Return the (x, y) coordinate for the center point of the cell that contains the specified text.  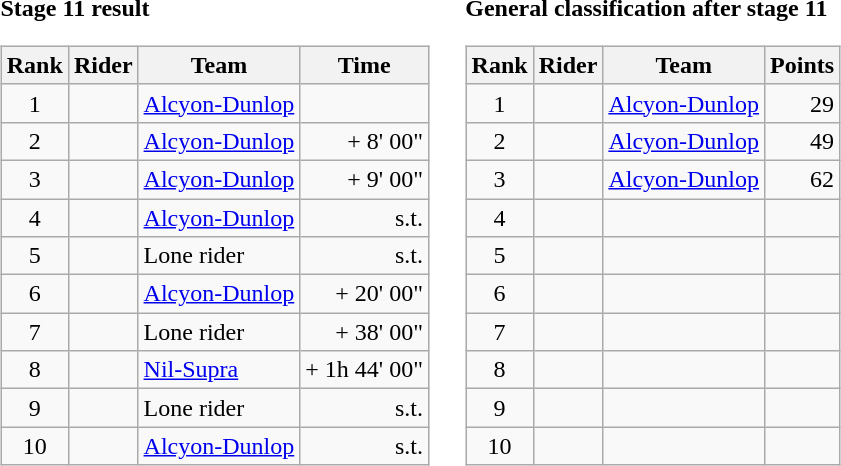
29 (802, 103)
+ 8' 00" (364, 141)
+ 9' 00" (364, 179)
62 (802, 179)
49 (802, 141)
+ 38' 00" (364, 332)
Nil-Supra (219, 370)
Points (802, 65)
Time (364, 65)
+ 1h 44' 00" (364, 370)
+ 20' 00" (364, 294)
